Capture the cell that displays the provided text and extract its [X, Y] central coordinate. 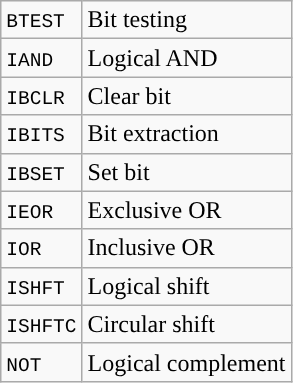
IAND [42, 58]
ISHFT [42, 286]
IBITS [42, 134]
Logical complement [186, 362]
Inclusive OR [186, 248]
IEOR [42, 210]
Logical shift [186, 286]
Clear bit [186, 96]
Logical AND [186, 58]
NOT [42, 362]
Bit testing [186, 20]
Exclusive OR [186, 210]
ISHFTC [42, 324]
Circular shift [186, 324]
IOR [42, 248]
Set bit [186, 172]
BTEST [42, 20]
IBCLR [42, 96]
IBSET [42, 172]
Bit extraction [186, 134]
